Scan for the cell matching the given text and deliver its (X, Y) coordinate at center. 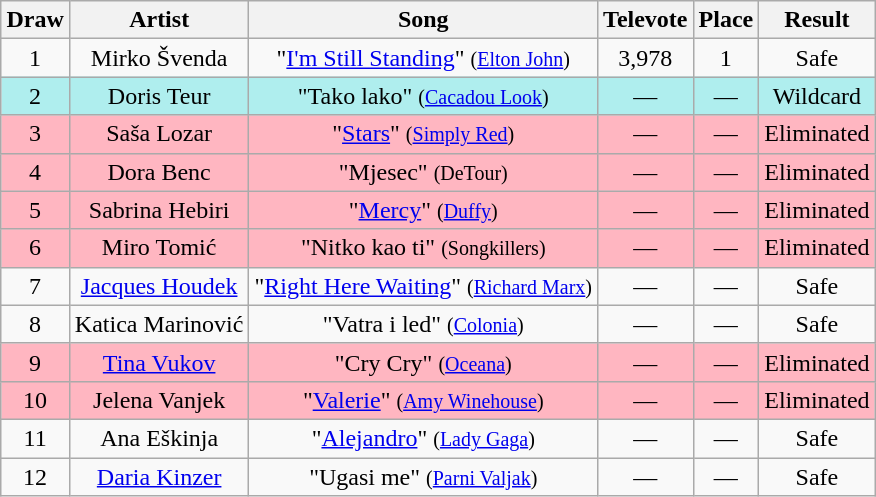
Dora Benc (159, 172)
"Vatra i led" (Colonia) (424, 324)
9 (35, 362)
Sabrina Hebiri (159, 210)
7 (35, 286)
2 (35, 96)
"Nitko kao ti" (Songkillers) (424, 248)
"Valerie" (Amy Winehouse) (424, 400)
Daria Kinzer (159, 477)
"Mercy" (Duffy) (424, 210)
Tina Vukov (159, 362)
Saša Lozar (159, 134)
8 (35, 324)
Katica Marinović (159, 324)
"I'm Still Standing" (Elton John) (424, 58)
3 (35, 134)
Doris Teur (159, 96)
Televote (646, 20)
"Stars" (Simply Red) (424, 134)
6 (35, 248)
4 (35, 172)
10 (35, 400)
Jacques Houdek (159, 286)
11 (35, 438)
Result (817, 20)
3,978 (646, 58)
"Right Here Waiting" (Richard Marx) (424, 286)
Wildcard (817, 96)
5 (35, 210)
"Ugasi me" (Parni Valjak) (424, 477)
Miro Tomić (159, 248)
"Mjesec" (DeTour) (424, 172)
Song (424, 20)
Ana Eškinja (159, 438)
Draw (35, 20)
"Cry Cry" (Oceana) (424, 362)
Mirko Švenda (159, 58)
12 (35, 477)
Artist (159, 20)
"Alejandro" (Lady Gaga) (424, 438)
Place (726, 20)
"Tako lako" (Cacadou Look) (424, 96)
Jelena Vanjek (159, 400)
